Output the (X, Y) coordinate of the center of the cell containing the given text.  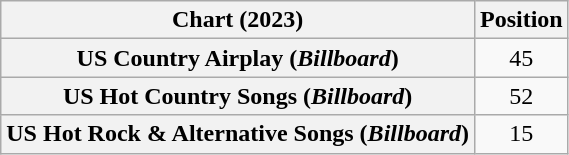
Chart (2023) (238, 20)
US Country Airplay (Billboard) (238, 58)
Position (521, 20)
52 (521, 96)
US Hot Country Songs (Billboard) (238, 96)
45 (521, 58)
US Hot Rock & Alternative Songs (Billboard) (238, 134)
15 (521, 134)
